Return [X, Y] of the center of cell containing provided text 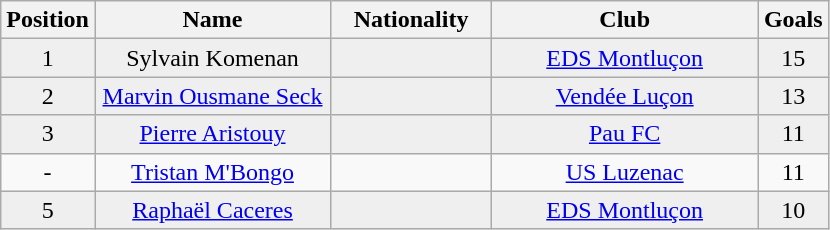
3 [48, 134]
Sylvain Komenan [212, 58]
10 [794, 210]
15 [794, 58]
Position [48, 20]
Pierre Aristouy [212, 134]
Name [212, 20]
Goals [794, 20]
- [48, 172]
5 [48, 210]
Raphaël Caceres [212, 210]
Pau FC [625, 134]
13 [794, 96]
1 [48, 58]
Vendée Luçon [625, 96]
Nationality [412, 20]
Marvin Ousmane Seck [212, 96]
Tristan M'Bongo [212, 172]
2 [48, 96]
Club [625, 20]
US Luzenac [625, 172]
